Locate the cell with the specified text and output its (x, y) center coordinate. 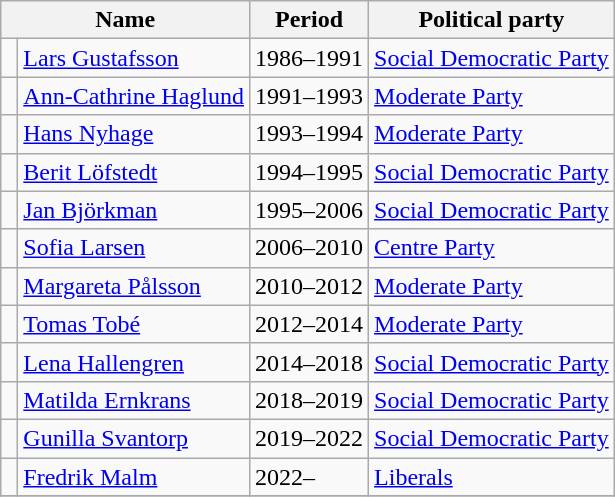
2012–2014 (308, 324)
Centre Party (492, 248)
Liberals (492, 477)
Political party (492, 20)
2018–2019 (308, 400)
1995–2006 (308, 210)
Lars Gustafsson (134, 58)
1986–1991 (308, 58)
Fredrik Malm (134, 477)
1993–1994 (308, 134)
Jan Björkman (134, 210)
Gunilla Svantorp (134, 438)
Margareta Pålsson (134, 286)
Matilda Ernkrans (134, 400)
Period (308, 20)
Lena Hallengren (134, 362)
Name (126, 20)
Berit Löfstedt (134, 172)
1991–1993 (308, 96)
Sofia Larsen (134, 248)
2014–2018 (308, 362)
Hans Nyhage (134, 134)
Ann-Cathrine Haglund (134, 96)
2022– (308, 477)
2019–2022 (308, 438)
2006–2010 (308, 248)
Tomas Tobé (134, 324)
2010–2012 (308, 286)
1994–1995 (308, 172)
